Capture the cell that displays the provided text and extract its [X, Y] central coordinate. 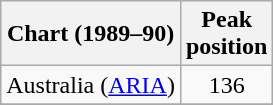
Chart (1989–90) [91, 34]
Peakposition [226, 34]
136 [226, 85]
Australia (ARIA) [91, 85]
